From the cell containing the given text, extract its center point as (x, y) coordinate. 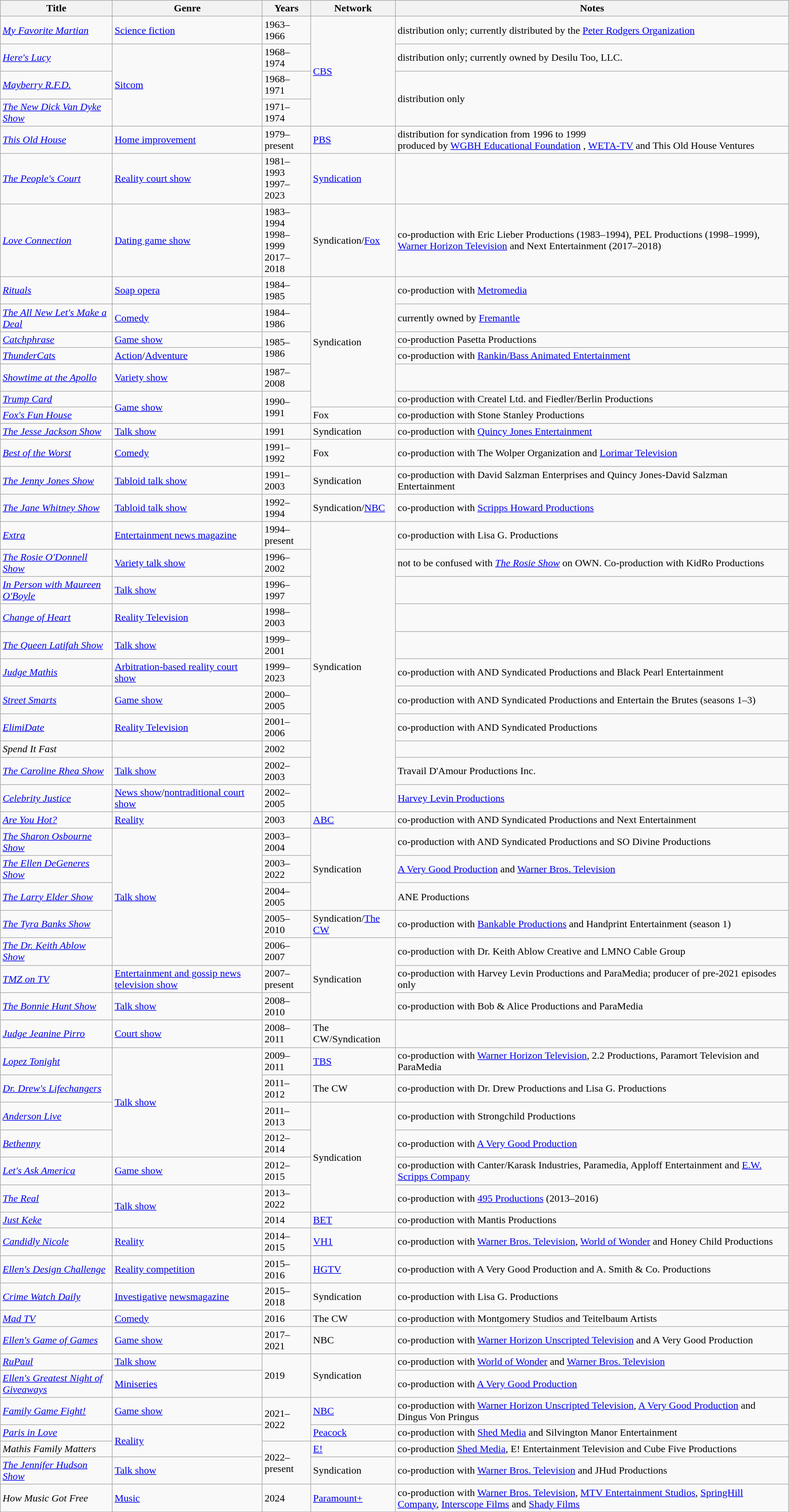
Syndication/Fox (353, 240)
Investigative newsmagazine (187, 1297)
1963–1966 (287, 30)
1981–19931997–2023 (287, 179)
2021–2022 (287, 1419)
The All New Let's Make a Deal (56, 318)
2015–2016 (287, 1269)
2009–2011 (287, 1061)
co-production with Quincy Jones Entertainment (592, 431)
co-production with Warner Bros. Television, MTV Entertainment Studios, SpringHill Company, Interscope Films and Shady Films (592, 1498)
E! (353, 1449)
co-production with Warner Bros. Television and JHud Productions (592, 1471)
1987–2008 (287, 377)
co-production with AND Syndicated Productions (592, 727)
co-production with Harvey Levin Productions and ParaMedia; producer of pre-2021 episodes only (592, 979)
co-production with AND Syndicated Productions and SO Divine Productions (592, 842)
co-production with Warner Horizon Unscripted Television and A Very Good Production (592, 1340)
co-production with Scripps Howard Productions (592, 508)
2022–present (287, 1462)
co-production with Shed Media and Silvington Manor Entertainment (592, 1433)
co-production with David Salzman Enterprises and Quincy Jones-David Salzman Entertainment (592, 481)
TMZ on TV (56, 979)
Notes (592, 8)
co-production with Dr. Keith Ablow Creative and LMNO Cable Group (592, 951)
Music (187, 1498)
co-production Pasetta Productions (592, 339)
Are You Hot? (56, 820)
co-production with A Very Good Production and A. Smith & Co. Productions (592, 1269)
The Jane Whitney Show (56, 508)
The Queen Latifah Show (56, 645)
Sitcom (187, 85)
1996–1997 (287, 590)
Change of Heart (56, 617)
Action/Adventure (187, 355)
1984–1985 (287, 290)
co-production with Eric Lieber Productions (1983–1994), PEL Productions (1998–1999), Warner Horizon Television and Next Entertainment (2017–2018) (592, 240)
Court show (187, 1034)
The Real (56, 1198)
Paramount+ (353, 1498)
1984–1986 (287, 318)
The Jesse Jackson Show (56, 431)
2012–2015 (287, 1170)
co-production with Bob & Alice Productions and ParaMedia (592, 1006)
1979–present (287, 140)
2004–2005 (287, 896)
Catchphrase (56, 339)
The People's Court (56, 179)
co-production with Mantis Productions (592, 1220)
Miniseries (187, 1384)
2012–2014 (287, 1143)
The Jennifer Hudson Show (56, 1471)
Reality court show (187, 179)
2015–2018 (287, 1297)
ThunderCats (56, 355)
2003–2022 (287, 869)
Soap opera (187, 290)
Judge Jeanine Pirro (56, 1034)
co-production with Montgomery Studios and Teitelbaum Artists (592, 1318)
The Ellen DeGeneres Show (56, 869)
The Jenny Jones Show (56, 481)
2011–2012 (287, 1089)
ANE Productions (592, 896)
Science fiction (187, 30)
2001–2006 (287, 727)
co-production with World of Wonder and Warner Bros. Television (592, 1362)
Spend It Fast (56, 749)
co-production with Warner Horizon Television, 2.2 Productions, Paramort Television and ParaMedia (592, 1061)
1991 (287, 431)
Network (353, 8)
2003–2004 (287, 842)
2017–2021 (287, 1340)
Variety talk show (187, 562)
co-production with Strongchild Productions (592, 1116)
1985–1986 (287, 347)
Title (56, 8)
HGTV (353, 1269)
The CW/Syndication (353, 1034)
Travail D'Amour Productions Inc. (592, 771)
PBS (353, 140)
2011–2013 (287, 1116)
Syndication/NBC (353, 508)
Mad TV (56, 1318)
2006–2007 (287, 951)
Harvey Levin Productions (592, 799)
Rituals (56, 290)
2000–2005 (287, 700)
The Bonnie Hunt Show (56, 1006)
co-production with AND Syndicated Productions and Entertain the Brutes (seasons 1–3) (592, 700)
2019 (287, 1375)
Best of the Worst (56, 453)
Entertainment and gossip news television show (187, 979)
distribution for syndication from 1996 to 1999produced by WGBH Educational Foundation , WETA-TV and This Old House Ventures (592, 140)
Genre (187, 8)
1994–present (287, 535)
The New Dick Van Dyke Show (56, 112)
Years (287, 8)
Dating game show (187, 240)
VH1 (353, 1242)
co-production with Stone Stanley Productions (592, 415)
1999–2001 (287, 645)
Dr. Drew's Lifechangers (56, 1089)
Let's Ask America (56, 1170)
CBS (353, 71)
Fox's Fun House (56, 415)
Entertainment news magazine (187, 535)
Crime Watch Daily (56, 1297)
Mathis Family Matters (56, 1449)
Variety show (187, 377)
2003 (287, 820)
2008–2010 (287, 1006)
Candidly Nicole (56, 1242)
2002–2003 (287, 771)
How Music Got Free (56, 1498)
distribution only; currently distributed by the Peter Rodgers Organization (592, 30)
The Sharon Osbourne Show (56, 842)
Syndication/The CW (353, 924)
distribution only (592, 99)
2005–2010 (287, 924)
co-production with Rankin/Bass Animated Entertainment (592, 355)
currently owned by Fremantle (592, 318)
Street Smarts (56, 700)
Bethenny (56, 1143)
The Dr. Keith Ablow Show (56, 951)
Extra (56, 535)
Judge Mathis (56, 672)
distribution only; currently owned by Desilu Too, LLC. (592, 57)
Trump Card (56, 399)
co-production with Canter/Karask Industries, Paramedia, Apploff Entertainment and E.W. Scripps Company (592, 1170)
1968–1974 (287, 57)
co-production with Warner Horizon Unscripted Television, A Very Good Production and Dingus Von Pringus (592, 1411)
2002 (287, 749)
Lopez Tonight (56, 1061)
co-production with Dr. Drew Productions and Lisa G. Productions (592, 1089)
ElimiDate (56, 727)
1998–2003 (287, 617)
co-production Shed Media, E! Entertainment Television and Cube Five Productions (592, 1449)
Peacock (353, 1433)
In Person with Maureen O'Boyle (56, 590)
ABC (353, 820)
Ellen's Greatest Night of Giveaways (56, 1384)
2016 (287, 1318)
co-production with The Wolper Organization and Lorimar Television (592, 453)
2014 (287, 1220)
2024 (287, 1498)
2014–2015 (287, 1242)
Anderson Live (56, 1116)
TBS (353, 1061)
1991–2003 (287, 481)
Reality competition (187, 1269)
This Old House (56, 140)
Ellen's Design Challenge (56, 1269)
BET (353, 1220)
Here's Lucy (56, 57)
1971–1974 (287, 112)
Just Keke (56, 1220)
The Rosie O'Donnell Show (56, 562)
Home improvement (187, 140)
RuPaul (56, 1362)
2007–present (287, 979)
The Larry Elder Show (56, 896)
Showtime at the Apollo (56, 377)
A Very Good Production and Warner Bros. Television (592, 869)
co-production with AND Syndicated Productions and Black Pearl Entertainment (592, 672)
1991–1992 (287, 453)
co-production with Metromedia (592, 290)
Celebrity Justice (56, 799)
not to be confused with The Rosie Show on OWN. Co-production with KidRo Productions (592, 562)
Ellen's Game of Games (56, 1340)
co-production with Warner Bros. Television, World of Wonder and Honey Child Productions (592, 1242)
My Favorite Martian (56, 30)
2002–2005 (287, 799)
co-production with 495 Productions (2013–2016) (592, 1198)
The Caroline Rhea Show (56, 771)
Paris in Love (56, 1433)
The Tyra Banks Show (56, 924)
co-production with Bankable Productions and Handprint Entertainment (season 1) (592, 924)
co-production with AND Syndicated Productions and Next Entertainment (592, 820)
1992–1994 (287, 508)
co-production with Createl Ltd. and Fiedler/Berlin Productions (592, 399)
1999–2023 (287, 672)
Love Connection (56, 240)
1996–2002 (287, 562)
Family Game Fight! (56, 1411)
1983–19941998–19992017–2018 (287, 240)
News show/nontraditional court show (187, 799)
2008–2011 (287, 1034)
1968–1971 (287, 85)
1990–1991 (287, 407)
2013–2022 (287, 1198)
Mayberry R.F.D. (56, 85)
Arbitration-based reality court show (187, 672)
